Determine the [X, Y] coordinate at the center of the cell enclosing the given text.  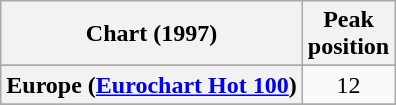
Europe (Eurochart Hot 100) [152, 85]
12 [348, 85]
Peakposition [348, 34]
Chart (1997) [152, 34]
